Identify which cell holds the provided text, then report its [x, y] central coordinate. 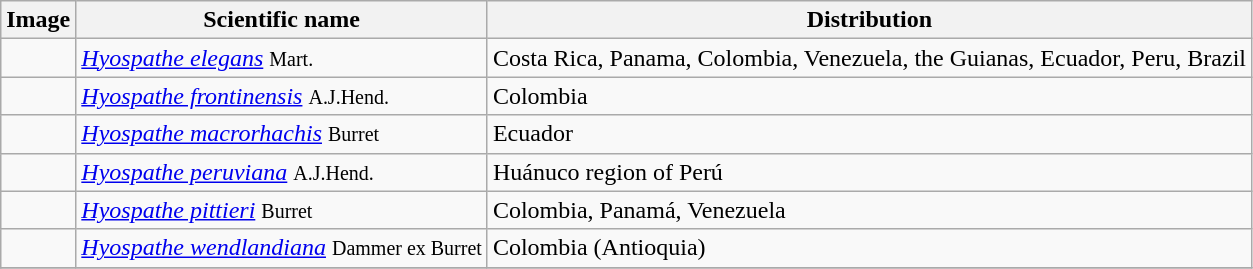
Colombia, Panamá, Venezuela [869, 210]
Image [38, 20]
Hyospathe elegans Mart. [282, 58]
Ecuador [869, 134]
Costa Rica, Panama, Colombia, Venezuela, the Guianas, Ecuador, Peru, Brazil [869, 58]
Scientific name [282, 20]
Huánuco region of Perú [869, 172]
Colombia [869, 96]
Distribution [869, 20]
Hyospathe frontinensis A.J.Hend. [282, 96]
Hyospathe pittieri Burret [282, 210]
Hyospathe peruviana A.J.Hend. [282, 172]
Hyospathe wendlandiana Dammer ex Burret [282, 248]
Hyospathe macrorhachis Burret [282, 134]
Colombia (Antioquia) [869, 248]
